Extract the [x, y] coordinate from the center of the cell holding the provided text.  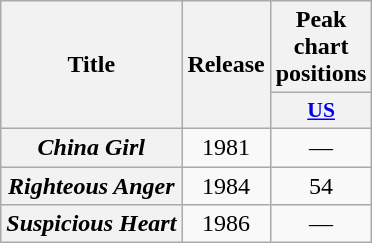
Peakchartpositions [321, 47]
1984 [226, 185]
Release [226, 65]
Righteous Anger [92, 185]
China Girl [92, 147]
US [321, 111]
Suspicious Heart [92, 224]
1981 [226, 147]
54 [321, 185]
Title [92, 65]
1986 [226, 224]
